Capture the cell that displays the provided text and extract its (X, Y) central coordinate. 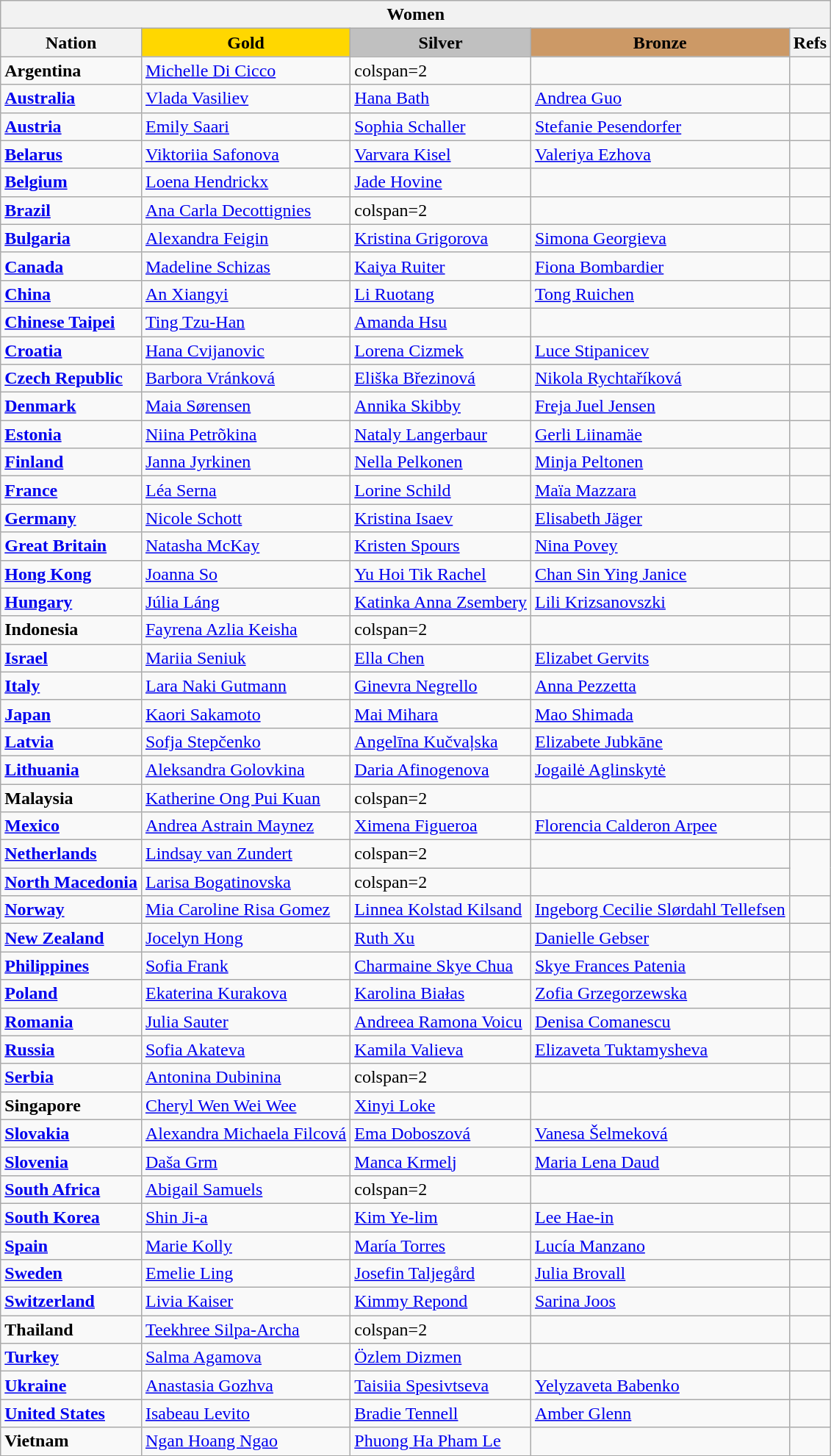
Josefin Taljegård (441, 1274)
Yelyzaveta Babenko (660, 1385)
Cheryl Wen Wei Wee (245, 1105)
Maïa Mazzara (660, 490)
North Macedonia (71, 882)
United States (71, 1413)
Shin Ji-a (245, 1217)
Lili Krizsanovszki (660, 602)
Vlada Vasiliev (245, 98)
Bulgaria (71, 238)
Manca Krmelj (441, 1161)
Ruth Xu (441, 938)
Tong Ruichen (660, 294)
Júlia Láng (245, 602)
Hana Bath (441, 98)
Denmark (71, 406)
Amanda Hsu (441, 322)
Hana Cvijanovic (245, 351)
Kamila Valieva (441, 1050)
Li Ruotang (441, 294)
Barbora Vránková (245, 379)
Katherine Ong Pui Kuan (245, 797)
Norway (71, 910)
Nataly Langerbaur (441, 434)
Brazil (71, 210)
Léa Serna (245, 490)
Elizaveta Tuktamysheva (660, 1050)
Natasha McKay (245, 546)
Ximena Figueroa (441, 826)
Amber Glenn (660, 1413)
Mexico (71, 826)
Denisa Comanescu (660, 1022)
Marie Kolly (245, 1246)
Varvara Kisel (441, 154)
Lorena Cizmek (441, 351)
Ema Doboszová (441, 1133)
Mia Caroline Risa Gomez (245, 910)
Skye Frances Patenia (660, 966)
Nina Povey (660, 546)
Anna Pezzetta (660, 686)
Great Britain (71, 546)
Madeline Schizas (245, 266)
Chan Sin Ying Janice (660, 574)
Livia Kaiser (245, 1302)
Canada (71, 266)
Yu Hoi Tik Rachel (441, 574)
Fiona Bombardier (660, 266)
Sofja Stepčenko (245, 742)
Belarus (71, 154)
Jogailė Aglinskytė (660, 770)
Italy (71, 686)
Philippines (71, 966)
Daša Grm (245, 1161)
Aleksandra Golovkina (245, 770)
Serbia (71, 1077)
Lara Naki Gutmann (245, 686)
Eliška Březinová (441, 379)
Kristen Spours (441, 546)
South Africa (71, 1189)
Lithuania (71, 770)
Thailand (71, 1330)
Abigail Samuels (245, 1189)
Minja Peltonen (660, 462)
Kristina Grigorova (441, 238)
Vietnam (71, 1441)
Salma Agamova (245, 1358)
Elisabeth Jäger (660, 518)
Jocelyn Hong (245, 938)
Gerli Liinamäe (660, 434)
Simona Georgieva (660, 238)
Nicole Schott (245, 518)
Turkey (71, 1358)
Elizabete Jubkāne (660, 742)
Taisiia Spesivtseva (441, 1385)
Zofia Grzegorzewska (660, 994)
Isabeau Levito (245, 1413)
Kristina Isaev (441, 518)
Danielle Gebser (660, 938)
Lindsay van Zundert (245, 854)
Ekaterina Kurakova (245, 994)
Freja Juel Jensen (660, 406)
Bradie Tennell (441, 1413)
Kaori Sakamoto (245, 714)
Slovakia (71, 1133)
Israel (71, 658)
Larisa Bogatinovska (245, 882)
Annika Skibby (441, 406)
Jade Hovine (441, 182)
Ginevra Negrello (441, 686)
Refs (810, 43)
Kim Ye-lim (441, 1217)
Janna Jyrkinen (245, 462)
Stefanie Pesendorfer (660, 126)
Niina Petrõkina (245, 434)
Silver (441, 43)
France (71, 490)
Spain (71, 1246)
Özlem Dizmen (441, 1358)
Kaiya Ruiter (441, 266)
Germany (71, 518)
Ella Chen (441, 658)
Gold (245, 43)
Karolina Białas (441, 994)
Alexandra Feigin (245, 238)
Netherlands (71, 854)
Japan (71, 714)
Maia Sørensen (245, 406)
Andrea Guo (660, 98)
Poland (71, 994)
Kimmy Repond (441, 1302)
María Torres (441, 1246)
Julia Sauter (245, 1022)
Latvia (71, 742)
Romania (71, 1022)
Malaysia (71, 797)
Elizabet Gervits (660, 658)
New Zealand (71, 938)
Women (416, 15)
Estonia (71, 434)
Anastasia Gozhva (245, 1385)
Sophia Schaller (441, 126)
Lucía Manzano (660, 1246)
Mariia Seniuk (245, 658)
Viktoriia Safonova (245, 154)
Antonina Dubinina (245, 1077)
Fayrena Azlia Keisha (245, 630)
An Xiangyi (245, 294)
Ukraine (71, 1385)
Michelle Di Cicco (245, 71)
Andreea Ramona Voicu (441, 1022)
Ingeborg Cecilie Slørdahl Tellefsen (660, 910)
Maria Lena Daud (660, 1161)
Nation (71, 43)
Czech Republic (71, 379)
South Korea (71, 1217)
Chinese Taipei (71, 322)
Austria (71, 126)
Ngan Hoang Ngao (245, 1441)
Phuong Ha Pham Le (441, 1441)
Valeriya Ezhova (660, 154)
Daria Afinogenova (441, 770)
Sofia Akateva (245, 1050)
Sweden (71, 1274)
Sofia Frank (245, 966)
Bronze (660, 43)
Croatia (71, 351)
Lee Hae-in (660, 1217)
Linnea Kolstad Kilsand (441, 910)
Hungary (71, 602)
Lorine Schild (441, 490)
Joanna So (245, 574)
Sarina Joos (660, 1302)
Singapore (71, 1105)
Russia (71, 1050)
Finland (71, 462)
Loena Hendrickx (245, 182)
Belgium (71, 182)
Luce Stipanicev (660, 351)
Nella Pelkonen (441, 462)
Australia (71, 98)
Ting Tzu-Han (245, 322)
Charmaine Skye Chua (441, 966)
Slovenia (71, 1161)
Katinka Anna Zsembery (441, 602)
Angelīna Kučvaļska (441, 742)
Switzerland (71, 1302)
Julia Brovall (660, 1274)
Alexandra Michaela Filcová (245, 1133)
Andrea Astrain Maynez (245, 826)
Indonesia (71, 630)
Xinyi Loke (441, 1105)
Argentina (71, 71)
Florencia Calderon Arpee (660, 826)
Teekhree Silpa-Archa (245, 1330)
Hong Kong (71, 574)
Vanesa Šelmeková (660, 1133)
Nikola Rychtaříková (660, 379)
Ana Carla Decottignies (245, 210)
Emily Saari (245, 126)
Emelie Ling (245, 1274)
Mai Mihara (441, 714)
China (71, 294)
Mao Shimada (660, 714)
